Detect which cell encompasses the target text, then output its [X, Y] center coordinate. 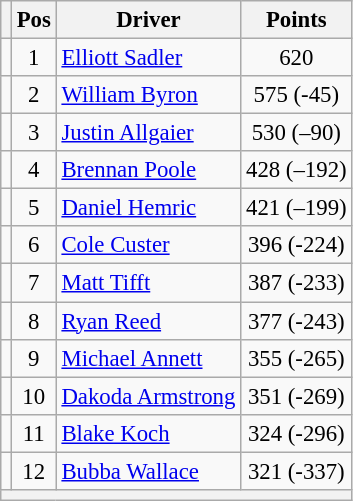
12 [34, 471]
9 [34, 358]
William Byron [148, 95]
Daniel Hemric [148, 208]
Points [296, 20]
Elliott Sadler [148, 58]
Dakoda Armstrong [148, 396]
324 (-296) [296, 433]
620 [296, 58]
530 (–90) [296, 133]
7 [34, 283]
387 (-233) [296, 283]
Driver [148, 20]
Justin Allgaier [148, 133]
11 [34, 433]
Blake Koch [148, 433]
396 (-224) [296, 245]
8 [34, 321]
10 [34, 396]
4 [34, 170]
428 (–192) [296, 170]
2 [34, 95]
421 (–199) [296, 208]
Michael Annett [148, 358]
Brennan Poole [148, 170]
355 (-265) [296, 358]
377 (-243) [296, 321]
575 (-45) [296, 95]
351 (-269) [296, 396]
Cole Custer [148, 245]
1 [34, 58]
Bubba Wallace [148, 471]
Matt Tifft [148, 283]
5 [34, 208]
Ryan Reed [148, 321]
321 (-337) [296, 471]
Pos [34, 20]
3 [34, 133]
6 [34, 245]
